Extract the (X, Y) coordinate from the center of the cell holding the provided text.  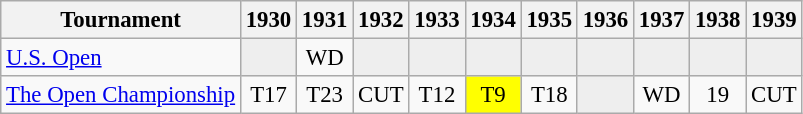
T9 (493, 95)
1939 (774, 20)
1937 (661, 20)
1931 (325, 20)
Tournament (121, 20)
1936 (605, 20)
The Open Championship (121, 95)
19 (718, 95)
T23 (325, 95)
1935 (549, 20)
U.S. Open (121, 58)
T12 (437, 95)
1930 (268, 20)
1934 (493, 20)
1932 (381, 20)
1933 (437, 20)
T18 (549, 95)
T17 (268, 95)
1938 (718, 20)
